Extract the (X, Y) coordinate from the center of the cell holding the provided text.  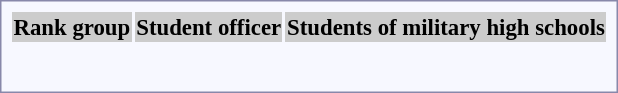
Students of military high schools (446, 27)
Student officer (209, 27)
Rank group (72, 27)
